Detect which cell encompasses the target text, then output its (X, Y) center coordinate. 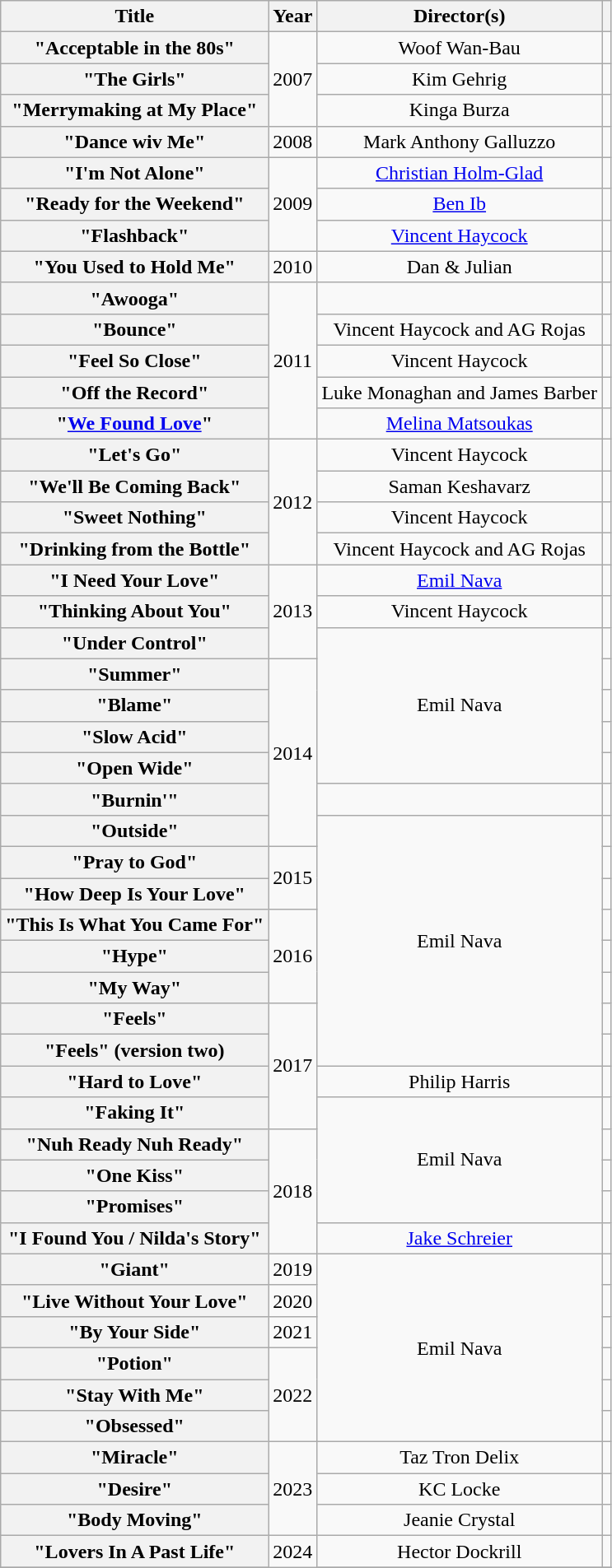
"Let's Go" (135, 455)
"We'll Be Coming Back" (135, 486)
Woof Wan-Bau (460, 48)
"Blame" (135, 705)
"Sweet Nothing" (135, 518)
"Potion" (135, 1363)
"Pray to God" (135, 862)
"By Your Side" (135, 1332)
"The Girls" (135, 79)
"How Deep Is Your Love" (135, 893)
Christian Holm-Glad (460, 173)
"Flashback" (135, 235)
Philip Harris (460, 1082)
"We Found Love" (135, 424)
Director(s) (460, 16)
"Stay With Me" (135, 1395)
"Off the Record" (135, 393)
2015 (293, 877)
Kinga Burza (460, 110)
"You Used to Hold Me" (135, 267)
Ben Ib (460, 204)
"My Way" (135, 988)
2010 (293, 267)
Dan & Julian (460, 267)
"Burnin'" (135, 799)
2016 (293, 956)
2008 (293, 142)
"Promises" (135, 1207)
"Outside" (135, 831)
2014 (293, 752)
2007 (293, 79)
2013 (293, 612)
"Dance wiv Me" (135, 142)
"I'm Not Alone" (135, 173)
"Miracle" (135, 1458)
"Body Moving" (135, 1520)
"Summer" (135, 674)
"Feels" (135, 1019)
"Awooga" (135, 298)
"Hype" (135, 956)
"Lovers In A Past Life" (135, 1552)
"One Kiss" (135, 1175)
"This Is What You Came For" (135, 925)
"Drinking from the Bottle" (135, 549)
"Slow Acid" (135, 737)
"Acceptable in the 80s" (135, 48)
"I Found You / Nilda's Story" (135, 1238)
"Feel So Close" (135, 361)
Hector Dockrill (460, 1552)
"Thinking About You" (135, 612)
2018 (293, 1191)
"Live Without Your Love" (135, 1300)
2011 (293, 361)
2020 (293, 1300)
2023 (293, 1489)
KC Locke (460, 1489)
"Giant" (135, 1269)
"Open Wide" (135, 768)
2012 (293, 502)
"Desire" (135, 1489)
"Hard to Love" (135, 1082)
"I Need Your Love" (135, 580)
Jake Schreier (460, 1238)
2017 (293, 1066)
"Bounce" (135, 329)
"Ready for the Weekend" (135, 204)
Kim Gehrig (460, 79)
2009 (293, 204)
2024 (293, 1552)
"Nuh Ready Nuh Ready" (135, 1144)
"Faking It" (135, 1113)
"Merrymaking at My Place" (135, 110)
"Under Control" (135, 643)
Saman Keshavarz (460, 486)
"Feels" (version two) (135, 1050)
Luke Monaghan and James Barber (460, 393)
2022 (293, 1394)
2021 (293, 1332)
Mark Anthony Galluzzo (460, 142)
Jeanie Crystal (460, 1520)
2019 (293, 1269)
Melina Matsoukas (460, 424)
Year (293, 16)
Taz Tron Delix (460, 1458)
"Obsessed" (135, 1426)
Title (135, 16)
